Return [X, Y] of the center of cell containing provided text 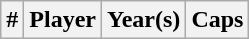
Year(s) [144, 20]
# [12, 20]
Caps [218, 20]
Player [63, 20]
